For the text-containing cell, return its midpoint in (x, y) coordinate format. 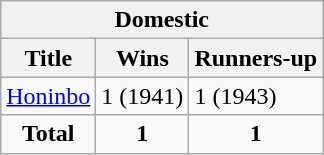
1 (1941) (142, 96)
Honinbo (48, 96)
1 (1943) (256, 96)
Runners-up (256, 58)
Title (48, 58)
Wins (142, 58)
Domestic (162, 20)
Total (48, 134)
